Provide the (X, Y) coordinate of the cell's center where the given text is located.  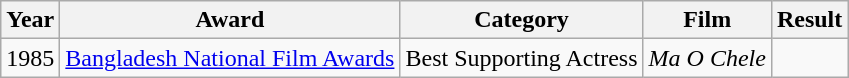
Film (707, 20)
Ma O Chele (707, 58)
Bangladesh National Film Awards (230, 58)
Best Supporting Actress (522, 58)
Category (522, 20)
Result (809, 20)
1985 (30, 58)
Year (30, 20)
Award (230, 20)
